Extract the [x, y] coordinate from the center of the cell holding the provided text.  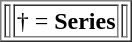
† = Series [66, 20]
